Provide the (X, Y) coordinate of the cell's center where the given text is located.  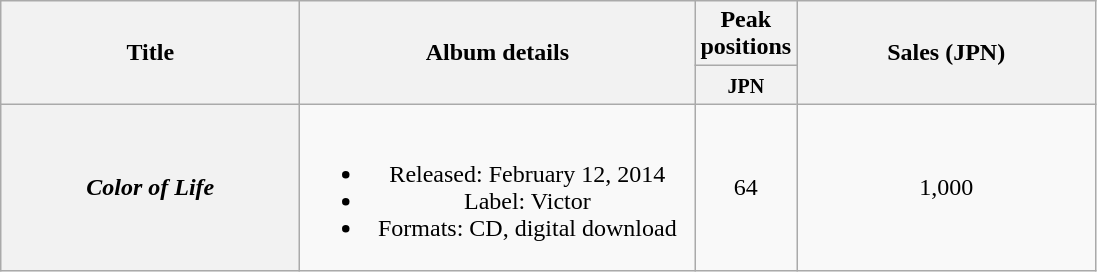
JPN (746, 85)
64 (746, 188)
Sales (JPN) (946, 52)
Color of Life (150, 188)
Peak positions (746, 34)
1,000 (946, 188)
Released: February 12, 2014Label: VictorFormats: CD, digital download (498, 188)
Album details (498, 52)
Title (150, 52)
